For the text-containing cell, return its midpoint in (X, Y) coordinate format. 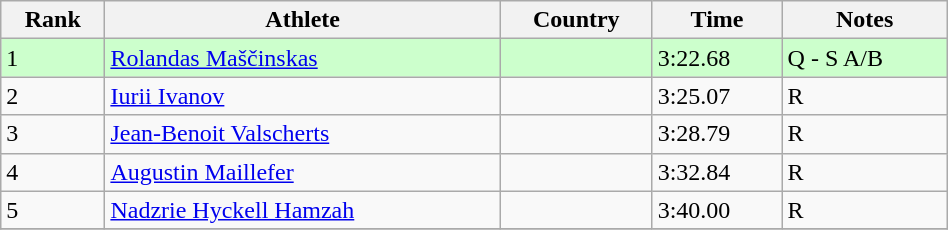
Time (717, 20)
2 (53, 96)
Rank (53, 20)
Rolandas Maščinskas (303, 58)
Augustin Maillefer (303, 172)
Iurii Ivanov (303, 96)
Nadzrie Hyckell Hamzah (303, 210)
Q - S A/B (864, 58)
Country (576, 20)
5 (53, 210)
Notes (864, 20)
Athlete (303, 20)
3:40.00 (717, 210)
3:28.79 (717, 134)
3 (53, 134)
3:22.68 (717, 58)
3:32.84 (717, 172)
4 (53, 172)
1 (53, 58)
3:25.07 (717, 96)
Jean-Benoit Valscherts (303, 134)
